For the text-containing cell, return its midpoint in (x, y) coordinate format. 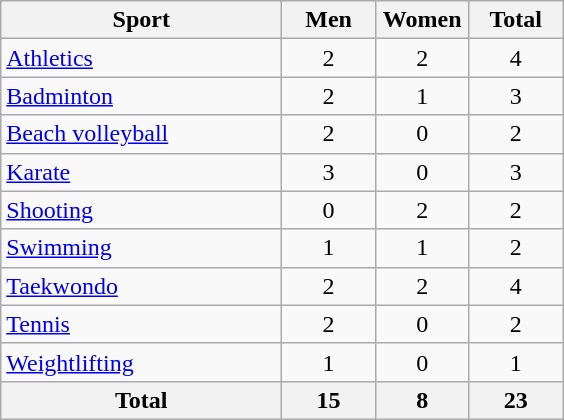
Women (422, 20)
Men (329, 20)
15 (329, 400)
Tennis (142, 324)
Athletics (142, 58)
Beach volleyball (142, 134)
Badminton (142, 96)
Karate (142, 172)
Taekwondo (142, 286)
Swimming (142, 248)
8 (422, 400)
Sport (142, 20)
Shooting (142, 210)
23 (516, 400)
Weightlifting (142, 362)
